Determine the (X, Y) coordinate at the center of the cell enclosing the given text.  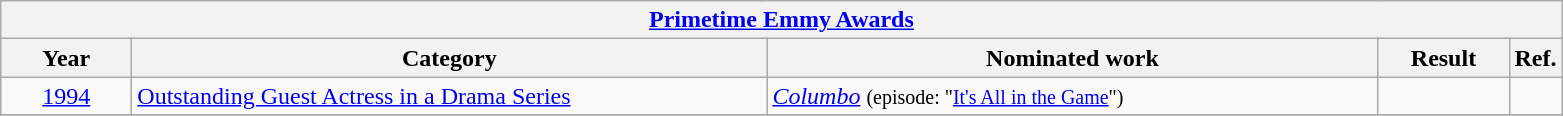
Primetime Emmy Awards (782, 20)
Category (450, 58)
Ref. (1536, 58)
Nominated work (1072, 58)
1994 (66, 96)
Outstanding Guest Actress in a Drama Series (450, 96)
Result (1444, 58)
Columbo (episode: "It's All in the Game") (1072, 96)
Year (66, 58)
